Find where the given text appears and provide that cell's center as [X, Y] coordinate. 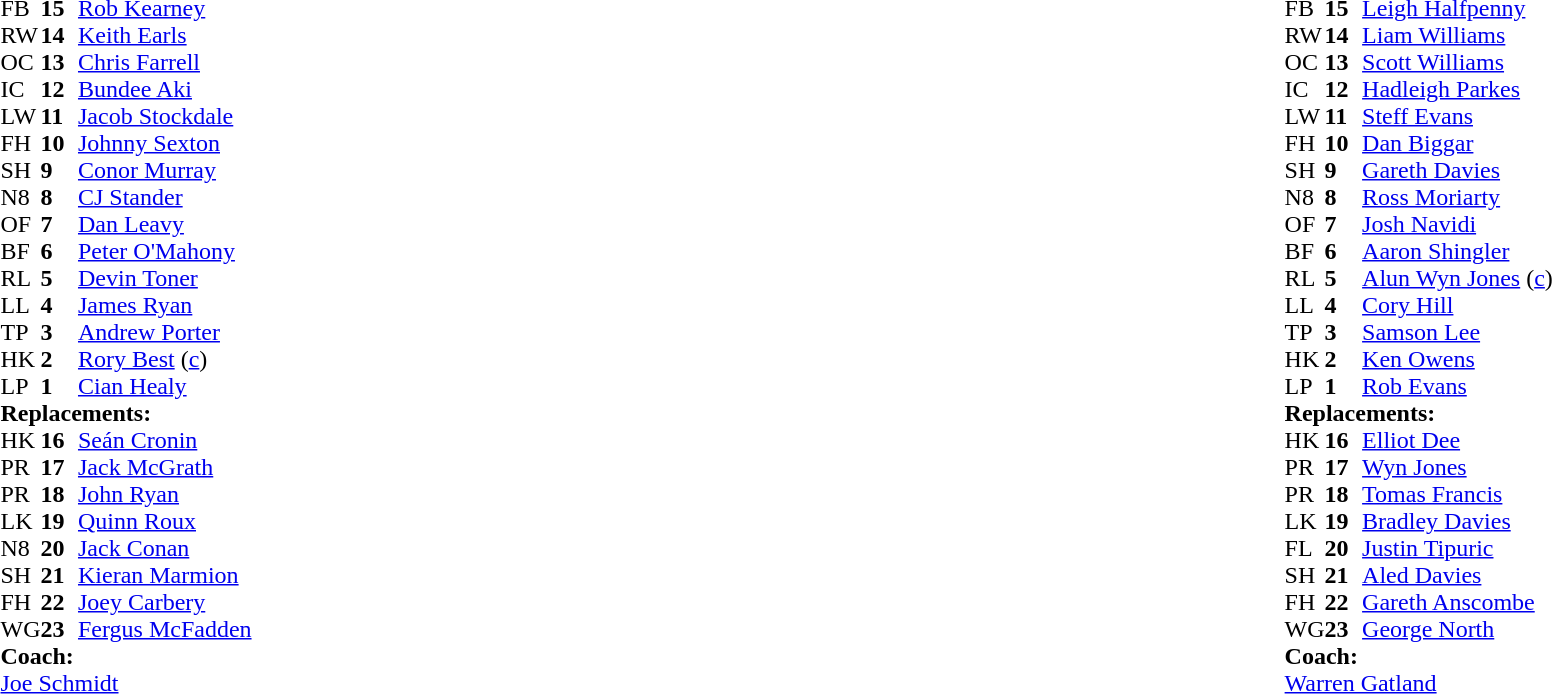
Jack McGrath [165, 468]
Cian Healy [165, 386]
Conor Murray [165, 170]
Jack Conan [165, 548]
Rory Best (c) [165, 360]
Keith Earls [165, 36]
Andrew Porter [165, 332]
Dan Leavy [165, 224]
Johnny Sexton [165, 144]
Bundee Aki [165, 90]
Replacements: [126, 414]
Devin Toner [165, 278]
Joey Carbery [165, 602]
Fergus McFadden [165, 630]
Chris Farrell [165, 62]
Seán Cronin [165, 440]
FL [1305, 548]
Coach: [126, 656]
CJ Stander [165, 198]
Peter O'Mahony [165, 252]
Quinn Roux [165, 522]
Jacob Stockdale [165, 116]
John Ryan [165, 494]
James Ryan [165, 306]
Kieran Marmion [165, 576]
